Return the [X, Y] coordinate for the center point of the cell that contains the specified text.  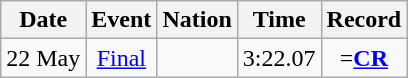
Event [122, 20]
Nation [197, 20]
Record [364, 20]
Date [44, 20]
3:22.07 [279, 58]
22 May [44, 58]
Time [279, 20]
Final [122, 58]
=CR [364, 58]
